Find where the given text appears and provide that cell's center as [x, y] coordinate. 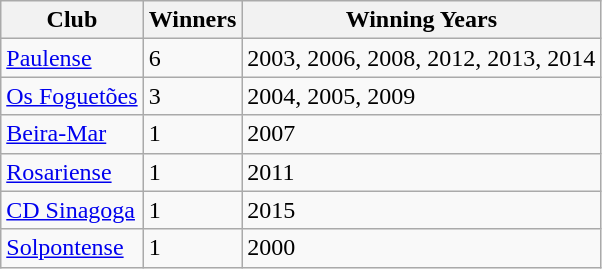
2015 [422, 210]
Rosariense [72, 172]
Solpontense [72, 248]
3 [192, 96]
2003, 2006, 2008, 2012, 2013, 2014 [422, 58]
Os Foguetões [72, 96]
2004, 2005, 2009 [422, 96]
2000 [422, 248]
2007 [422, 134]
Club [72, 20]
6 [192, 58]
CD Sinagoga [72, 210]
Winners [192, 20]
Beira-Mar [72, 134]
2011 [422, 172]
Winning Years [422, 20]
Paulense [72, 58]
